Capture the cell that displays the provided text and extract its [X, Y] central coordinate. 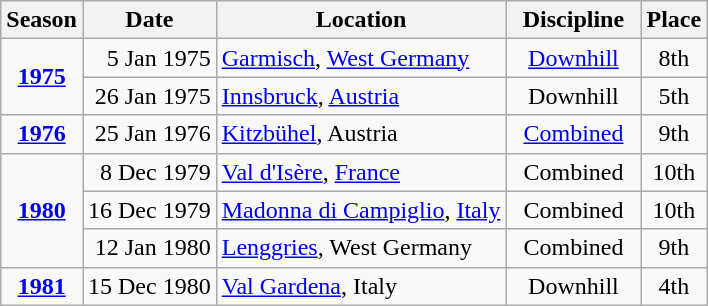
8 Dec 1979 [149, 172]
Innsbruck, Austria [361, 96]
Discipline [574, 20]
8th [674, 58]
1976 [42, 134]
12 Jan 1980 [149, 248]
1980 [42, 210]
25 Jan 1976 [149, 134]
26 Jan 1975 [149, 96]
Lenggries, West Germany [361, 248]
Val Gardena, Italy [361, 286]
Season [42, 20]
Date [149, 20]
Location [361, 20]
5th [674, 96]
Val d'Isère, France [361, 172]
16 Dec 1979 [149, 210]
4th [674, 286]
1975 [42, 77]
Place [674, 20]
1981 [42, 286]
Garmisch, West Germany [361, 58]
Kitzbühel, Austria [361, 134]
5 Jan 1975 [149, 58]
Madonna di Campiglio, Italy [361, 210]
15 Dec 1980 [149, 286]
